Provide the [x, y] coordinate of the cell's center where the given text is located.  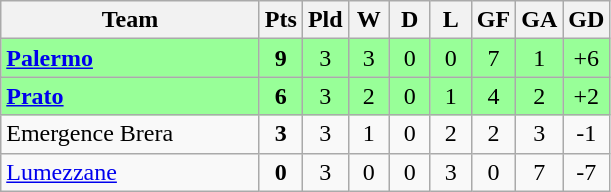
Team [130, 20]
L [450, 20]
Palermo [130, 58]
D [410, 20]
GF [493, 20]
Lumezzane [130, 172]
W [368, 20]
9 [280, 58]
+6 [586, 58]
-7 [586, 172]
Prato [130, 96]
GA [540, 20]
Pld [325, 20]
4 [493, 96]
Emergence Brera [130, 134]
6 [280, 96]
Pts [280, 20]
+2 [586, 96]
GD [586, 20]
-1 [586, 134]
